Identify which cell holds the provided text, then report its [x, y] central coordinate. 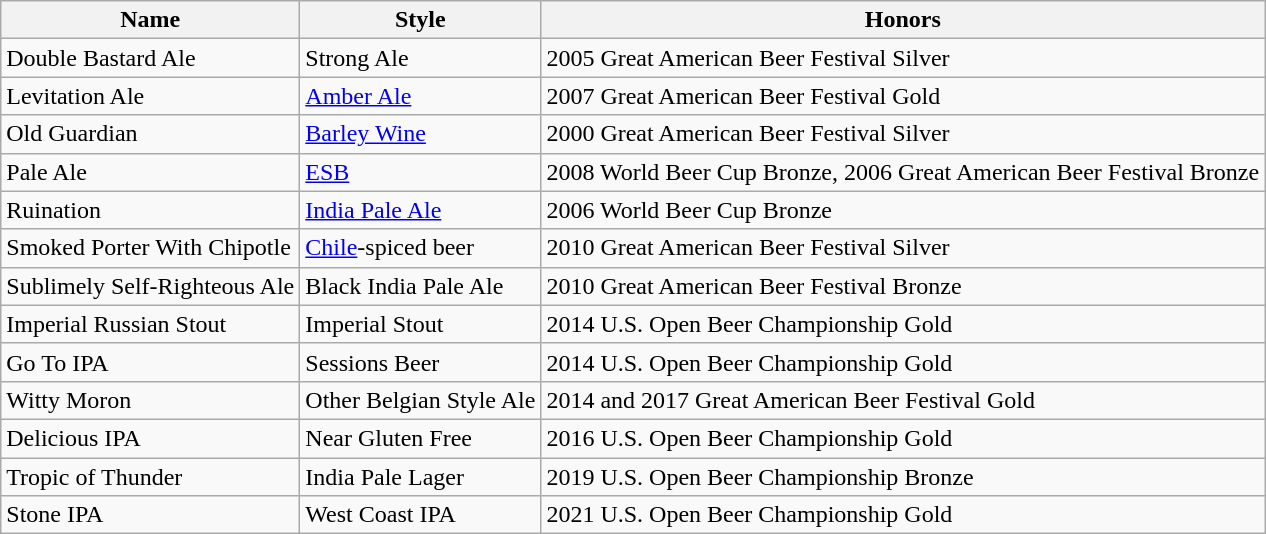
Sublimely Self-Righteous Ale [150, 286]
2021 U.S. Open Beer Championship Gold [903, 515]
Name [150, 20]
ESB [420, 172]
Levitation Ale [150, 96]
Pale Ale [150, 172]
Smoked Porter With Chipotle [150, 248]
2016 U.S. Open Beer Championship Gold [903, 438]
Sessions Beer [420, 362]
Go To IPA [150, 362]
Other Belgian Style Ale [420, 400]
Amber Ale [420, 96]
Ruination [150, 210]
2005 Great American Beer Festival Silver [903, 58]
2010 Great American Beer Festival Silver [903, 248]
West Coast IPA [420, 515]
Tropic of Thunder [150, 477]
Witty Moron [150, 400]
2010 Great American Beer Festival Bronze [903, 286]
Old Guardian [150, 134]
Strong Ale [420, 58]
Honors [903, 20]
India Pale Lager [420, 477]
Black India Pale Ale [420, 286]
India Pale Ale [420, 210]
2014 and 2017 Great American Beer Festival Gold [903, 400]
Imperial Stout [420, 324]
Style [420, 20]
Near Gluten Free [420, 438]
Chile-spiced beer [420, 248]
Double Bastard Ale [150, 58]
Stone IPA [150, 515]
Barley Wine [420, 134]
Delicious IPA [150, 438]
2019 U.S. Open Beer Championship Bronze [903, 477]
2000 Great American Beer Festival Silver [903, 134]
2008 World Beer Cup Bronze, 2006 Great American Beer Festival Bronze [903, 172]
2007 Great American Beer Festival Gold [903, 96]
Imperial Russian Stout [150, 324]
2006 World Beer Cup Bronze [903, 210]
